For the text-containing cell, return its midpoint in (x, y) coordinate format. 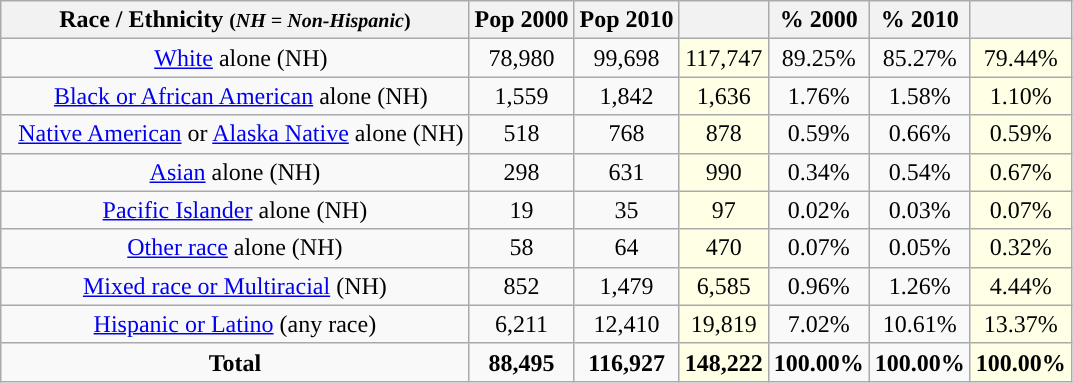
1,479 (626, 286)
0.67% (1020, 172)
Pop 2000 (522, 20)
0.96% (818, 286)
298 (522, 172)
6,585 (724, 286)
89.25% (818, 58)
518 (522, 134)
148,222 (724, 362)
0.34% (818, 172)
97 (724, 210)
19 (522, 210)
White alone (NH) (235, 58)
Total (235, 362)
85.27% (920, 58)
13.37% (1020, 324)
470 (724, 248)
1.26% (920, 286)
990 (724, 172)
1,842 (626, 96)
852 (522, 286)
6,211 (522, 324)
117,747 (724, 58)
79.44% (1020, 58)
1,559 (522, 96)
10.61% (920, 324)
12,410 (626, 324)
1.58% (920, 96)
1.76% (818, 96)
99,698 (626, 58)
0.05% (920, 248)
116,927 (626, 362)
0.03% (920, 210)
Asian alone (NH) (235, 172)
Black or African American alone (NH) (235, 96)
0.02% (818, 210)
1,636 (724, 96)
64 (626, 248)
19,819 (724, 324)
878 (724, 134)
Native American or Alaska Native alone (NH) (235, 134)
Race / Ethnicity (NH = Non-Hispanic) (235, 20)
78,980 (522, 58)
7.02% (818, 324)
58 (522, 248)
0.32% (1020, 248)
Pop 2010 (626, 20)
Hispanic or Latino (any race) (235, 324)
0.66% (920, 134)
35 (626, 210)
Pacific Islander alone (NH) (235, 210)
768 (626, 134)
% 2000 (818, 20)
631 (626, 172)
Other race alone (NH) (235, 248)
0.54% (920, 172)
1.10% (1020, 96)
% 2010 (920, 20)
88,495 (522, 362)
4.44% (1020, 286)
Mixed race or Multiracial (NH) (235, 286)
